Find where the given text appears and provide that cell's center as (X, Y) coordinate. 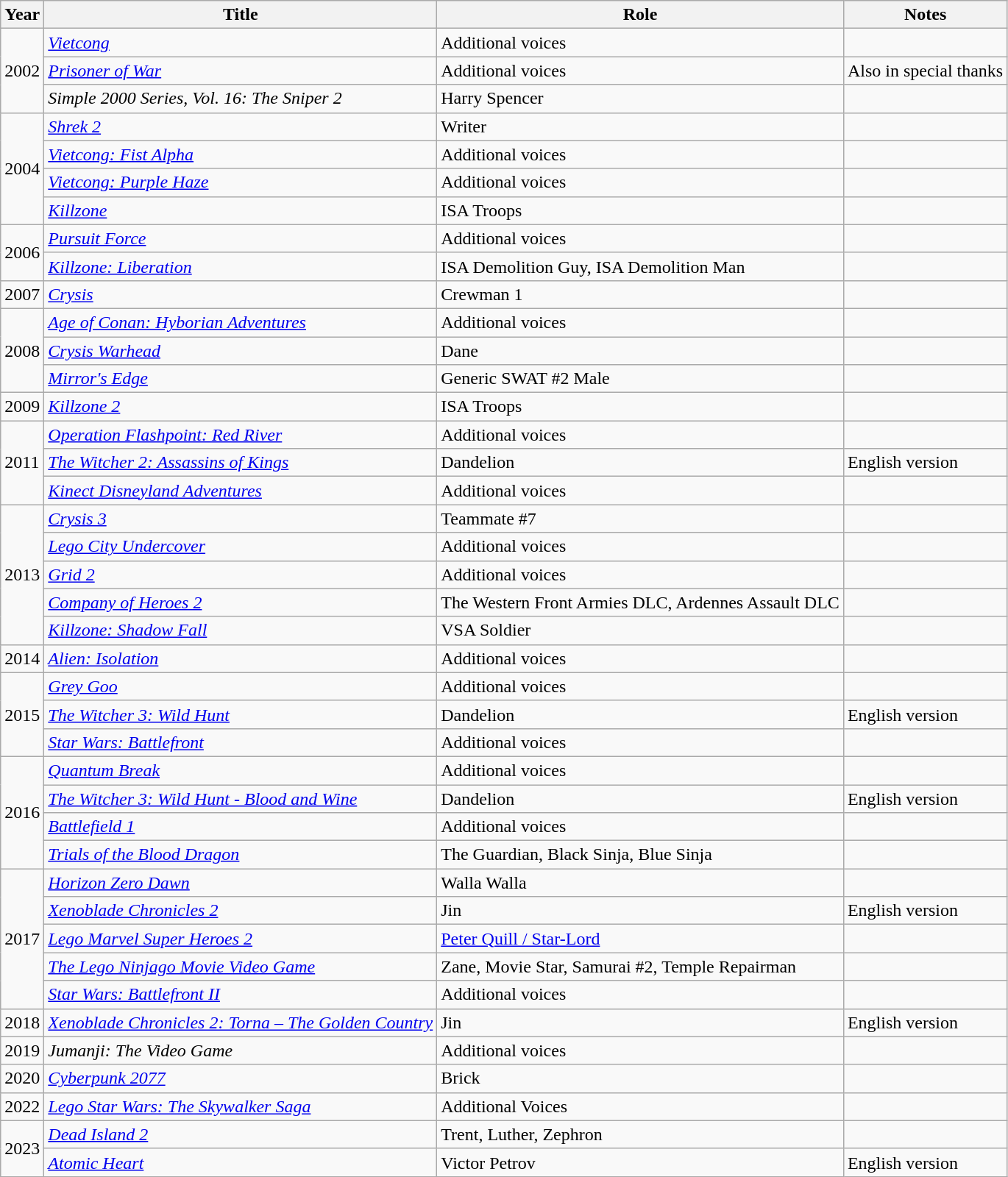
Also in special thanks (925, 71)
Kinect Disneyland Adventures (241, 491)
Cyberpunk 2077 (241, 1078)
The Western Front Armies DLC, Ardennes Assault DLC (640, 602)
Notes (925, 15)
Alien: Isolation (241, 658)
Grid 2 (241, 575)
Quantum Break (241, 770)
The Lego Ninjago Movie Video Game (241, 967)
2018 (22, 1023)
The Guardian, Black Sinja, Blue Sinja (640, 855)
2007 (22, 294)
Star Wars: Battlefront (241, 742)
Crysis (241, 294)
Killzone 2 (241, 407)
Crysis 3 (241, 519)
Simple 2000 Series, Vol. 16: The Sniper 2 (241, 99)
Age of Conan: Hyborian Adventures (241, 322)
2008 (22, 350)
Star Wars: Battlefront II (241, 995)
Shrek 2 (241, 127)
Teammate #7 (640, 519)
The Witcher 3: Wild Hunt - Blood and Wine (241, 798)
2002 (22, 71)
2022 (22, 1106)
Additional Voices (640, 1106)
Vietcong (241, 43)
Atomic Heart (241, 1162)
Crewman 1 (640, 294)
2004 (22, 168)
Lego Marvel Super Heroes 2 (241, 939)
Dane (640, 351)
Pursuit Force (241, 238)
Prisoner of War (241, 71)
VSA Soldier (640, 630)
2014 (22, 658)
ISA Demolition Guy, ISA Demolition Man (640, 266)
2015 (22, 714)
Killzone (241, 210)
Victor Petrov (640, 1162)
Killzone: Shadow Fall (241, 630)
The Witcher 3: Wild Hunt (241, 714)
Harry Spencer (640, 99)
Xenoblade Chronicles 2: Torna – The Golden Country (241, 1023)
Trials of the Blood Dragon (241, 855)
2016 (22, 812)
Killzone: Liberation (241, 266)
Vietcong: Purple Haze (241, 182)
Jumanji: The Video Game (241, 1050)
Walla Walla (640, 883)
Year (22, 15)
2006 (22, 252)
Dead Island 2 (241, 1134)
Title (241, 15)
The Witcher 2: Assassins of Kings (241, 463)
Brick (640, 1078)
2020 (22, 1078)
Role (640, 15)
2017 (22, 939)
Company of Heroes 2 (241, 602)
Xenoblade Chronicles 2 (241, 911)
Grey Goo (241, 686)
2011 (22, 463)
Operation Flashpoint: Red River (241, 435)
Lego City Undercover (241, 547)
2009 (22, 407)
2019 (22, 1050)
Battlefield 1 (241, 827)
Vietcong: Fist Alpha (241, 154)
Zane, Movie Star, Samurai #2, Temple Repairman (640, 967)
Crysis Warhead (241, 351)
Horizon Zero Dawn (241, 883)
Trent, Luther, Zephron (640, 1134)
Peter Quill / Star-Lord (640, 939)
2023 (22, 1148)
Mirror's Edge (241, 379)
Generic SWAT #2 Male (640, 379)
2013 (22, 575)
Lego Star Wars: The Skywalker Saga (241, 1106)
Writer (640, 127)
